Return (X, Y) of the center of cell containing provided text 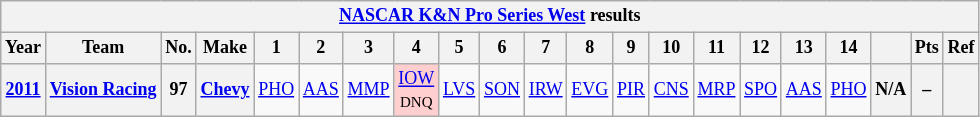
– (928, 90)
97 (178, 90)
9 (632, 48)
Make (225, 48)
1 (276, 48)
Pts (928, 48)
IOWDNQ (416, 90)
7 (546, 48)
8 (590, 48)
Chevy (225, 90)
No. (178, 48)
12 (761, 48)
11 (716, 48)
SPO (761, 90)
SON (502, 90)
3 (368, 48)
2011 (24, 90)
LVS (460, 90)
Ref (961, 48)
Year (24, 48)
MRP (716, 90)
Team (103, 48)
13 (804, 48)
EVG (590, 90)
4 (416, 48)
PIR (632, 90)
10 (671, 48)
NASCAR K&N Pro Series West results (490, 16)
MMP (368, 90)
IRW (546, 90)
Vision Racing (103, 90)
5 (460, 48)
N/A (891, 90)
CNS (671, 90)
6 (502, 48)
2 (320, 48)
14 (848, 48)
